Pinpoint the cell where the given text exists, returning its (x, y) midpoint coordinate. 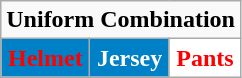
Pants (204, 58)
Uniform Combination (121, 20)
Jersey (130, 58)
Helmet (46, 58)
